Detect which cell encompasses the target text, then output its (X, Y) center coordinate. 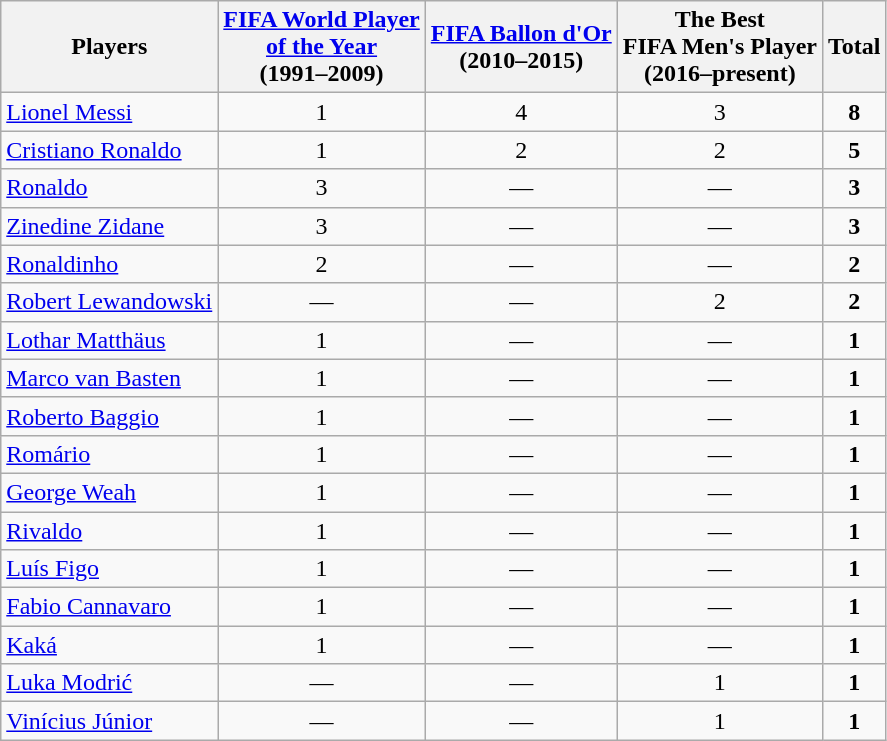
Ronaldo (110, 188)
Kaká (110, 645)
Vinícius Júnior (110, 721)
FIFA World Playerof the Year(1991–2009) (322, 47)
8 (854, 112)
Total (854, 47)
Rivaldo (110, 531)
Cristiano Ronaldo (110, 150)
Ronaldinho (110, 264)
Fabio Cannavaro (110, 607)
Roberto Baggio (110, 416)
Romário (110, 454)
Luís Figo (110, 569)
Robert Lewandowski (110, 302)
FIFA Ballon d'Or(2010–2015) (521, 47)
4 (521, 112)
Lothar Matthäus (110, 340)
Zinedine Zidane (110, 226)
5 (854, 150)
Luka Modrić (110, 683)
Lionel Messi (110, 112)
Players (110, 47)
The BestFIFA Men's Player(2016–present) (720, 47)
Marco van Basten (110, 378)
George Weah (110, 492)
